Determine the (X, Y) coordinate at the center of the cell enclosing the given text.  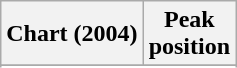
Chart (2004) (72, 34)
Peakposition (189, 34)
